For the text-containing cell, return its midpoint in [x, y] coordinate format. 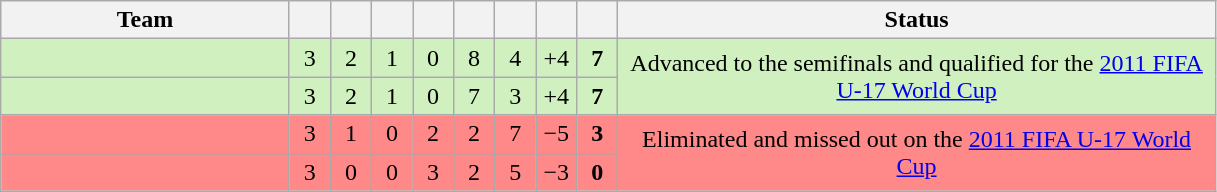
−3 [556, 172]
Eliminated and missed out on the 2011 FIFA U-17 World Cup [917, 153]
4 [516, 58]
Status [917, 20]
8 [474, 58]
Advanced to the semifinals and qualified for the 2011 FIFA U-17 World Cup [917, 77]
5 [516, 172]
−5 [556, 134]
Team [146, 20]
